For the text-containing cell, return its midpoint in [x, y] coordinate format. 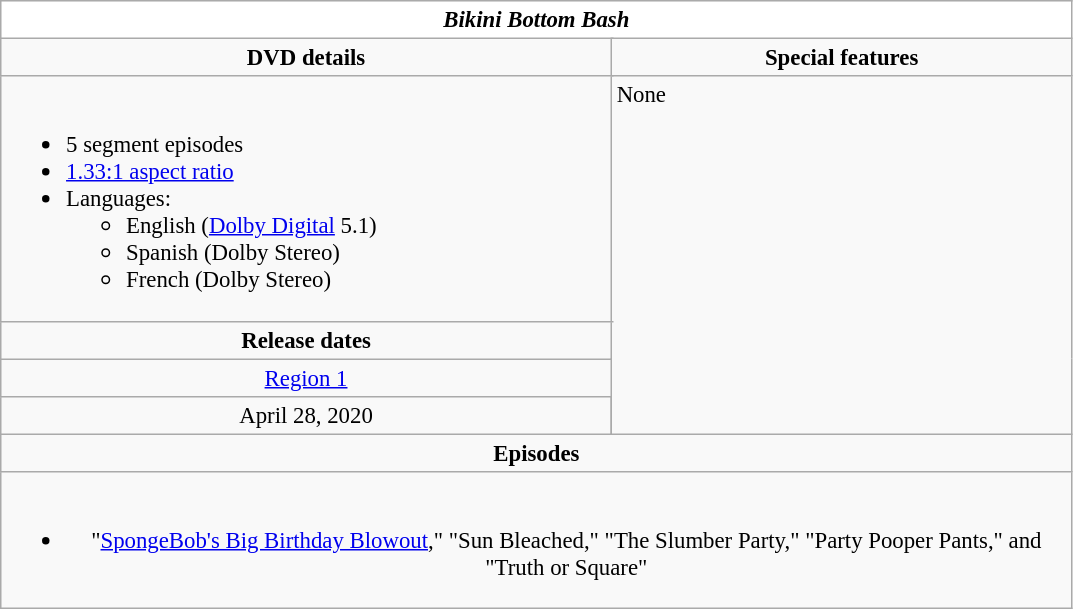
Release dates [306, 340]
Special features [842, 58]
DVD details [306, 58]
5 segment episodes1.33:1 aspect ratioLanguages:English (Dolby Digital 5.1)Spanish (Dolby Stereo)French (Dolby Stereo) [306, 198]
Episodes [536, 453]
Bikini Bottom Bash [536, 20]
None [842, 255]
"SpongeBob's Big Birthday Blowout," "Sun Bleached," "The Slumber Party," "Party Pooper Pants," and "Truth or Square" [536, 540]
Region 1 [306, 378]
April 28, 2020 [306, 415]
